Find where the given text appears and provide that cell's center as (x, y) coordinate. 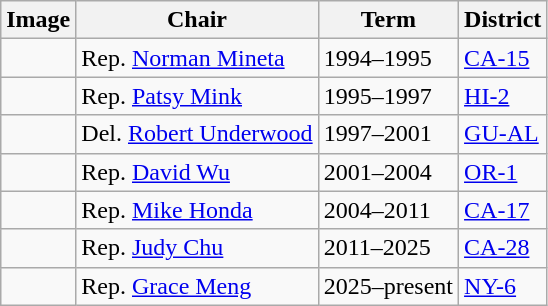
Rep. Mike Honda (197, 210)
Rep. Norman Mineta (197, 58)
Rep. David Wu (197, 172)
Rep. Judy Chu (197, 248)
Del. Robert Underwood (197, 134)
1995–1997 (388, 96)
CA-17 (503, 210)
OR-1 (503, 172)
NY-6 (503, 286)
Rep. Patsy Mink (197, 96)
CA-28 (503, 248)
HI-2 (503, 96)
Term (388, 20)
1997–2001 (388, 134)
2004–2011 (388, 210)
Chair (197, 20)
GU-AL (503, 134)
Rep. Grace Meng (197, 286)
2011–2025 (388, 248)
1994–1995 (388, 58)
2025–present (388, 286)
CA-15 (503, 58)
District (503, 20)
Image (38, 20)
2001–2004 (388, 172)
